Provide the (x, y) coordinate of the cell's center where the given text is located.  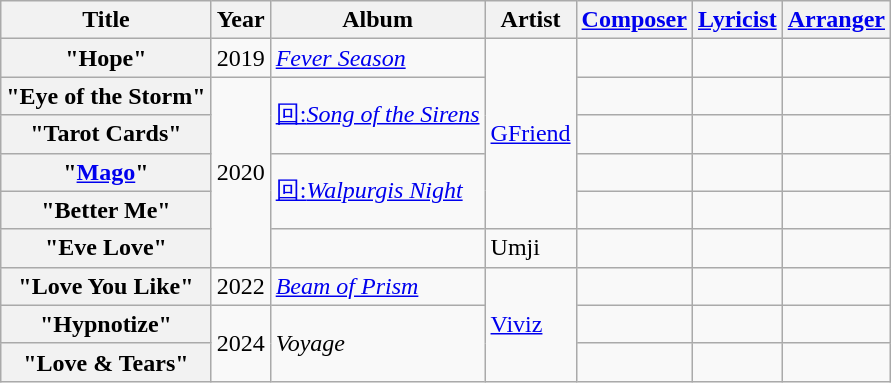
Viviz (530, 324)
"Hypnotize" (106, 324)
Arranger (836, 20)
"Mago" (106, 172)
"Better Me" (106, 210)
2022 (240, 286)
Umji (530, 248)
"Eye of the Storm" (106, 96)
2024 (240, 343)
2019 (240, 58)
Composer (634, 20)
"Hope" (106, 58)
Lyricist (737, 20)
回:Song of the Sirens (378, 115)
Voyage (378, 343)
Title (106, 20)
Fever Season (378, 58)
Album (378, 20)
Artist (530, 20)
"Love & Tears" (106, 362)
回:Walpurgis Night (378, 191)
"Tarot Cards" (106, 134)
GFriend (530, 134)
2020 (240, 172)
"Love You Like" (106, 286)
"Eve Love" (106, 248)
Beam of Prism (378, 286)
Year (240, 20)
